Return the [x, y] coordinate for the center point of the cell that contains the specified text.  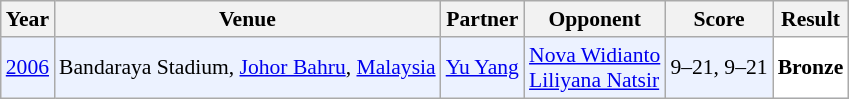
Partner [482, 19]
Nova Widianto Liliyana Natsir [594, 68]
Venue [248, 19]
Score [718, 19]
9–21, 9–21 [718, 68]
Result [811, 19]
Bandaraya Stadium, Johor Bahru, Malaysia [248, 68]
Year [28, 19]
Yu Yang [482, 68]
Opponent [594, 19]
2006 [28, 68]
Bronze [811, 68]
